For the text-containing cell, return its midpoint in (x, y) coordinate format. 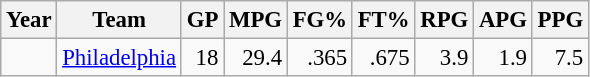
FT% (384, 20)
APG (504, 20)
3.9 (444, 58)
.365 (320, 58)
Team (119, 20)
18 (202, 58)
Year (29, 20)
Philadelphia (119, 58)
PPG (560, 20)
FG% (320, 20)
MPG (256, 20)
GP (202, 20)
1.9 (504, 58)
29.4 (256, 58)
7.5 (560, 58)
.675 (384, 58)
RPG (444, 20)
